Search for the cell housing the specified text and yield its (X, Y) center coordinate. 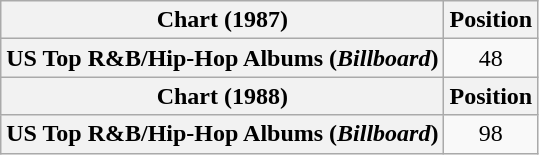
Chart (1987) (222, 20)
98 (491, 134)
48 (491, 58)
Chart (1988) (222, 96)
